Scan for the cell matching the given text and deliver its (x, y) coordinate at center. 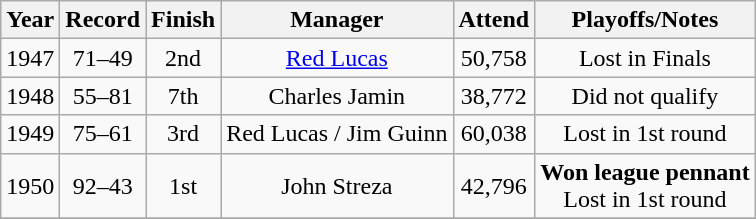
7th (184, 96)
Red Lucas / Jim Guinn (337, 134)
50,758 (494, 58)
1950 (30, 186)
John Streza (337, 186)
Manager (337, 20)
42,796 (494, 186)
1st (184, 186)
Record (103, 20)
92–43 (103, 186)
55–81 (103, 96)
Charles Jamin (337, 96)
2nd (184, 58)
Year (30, 20)
Playoffs/Notes (645, 20)
Lost in 1st round (645, 134)
75–61 (103, 134)
Red Lucas (337, 58)
Attend (494, 20)
60,038 (494, 134)
Finish (184, 20)
1948 (30, 96)
1949 (30, 134)
1947 (30, 58)
71–49 (103, 58)
3rd (184, 134)
Lost in Finals (645, 58)
38,772 (494, 96)
Did not qualify (645, 96)
Won league pennantLost in 1st round (645, 186)
